Determine the (X, Y) coordinate at the center of the cell enclosing the given text.  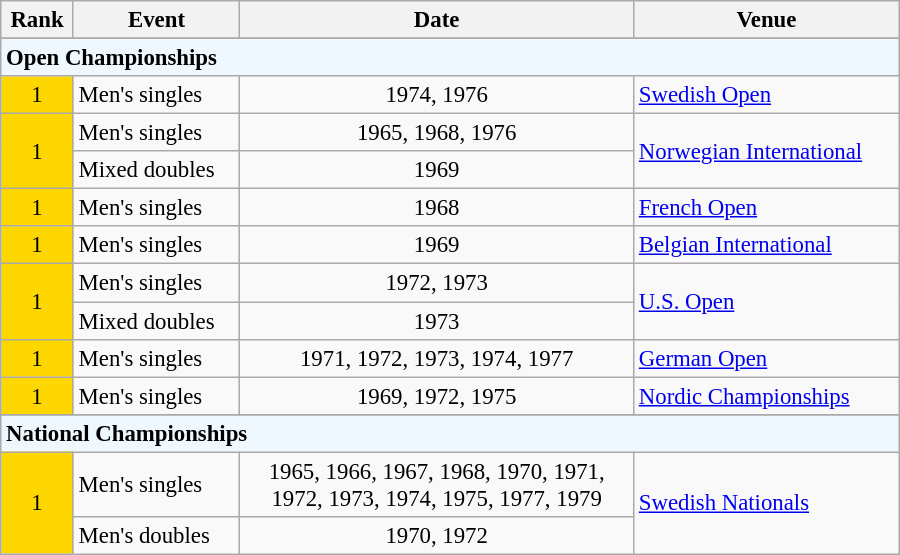
1965, 1968, 1976 (437, 133)
1965, 1966, 1967, 1968, 1970, 1971, 1972, 1973, 1974, 1975, 1977, 1979 (437, 484)
French Open (767, 208)
1974, 1976 (437, 95)
Open Championships (450, 58)
1971, 1972, 1973, 1974, 1977 (437, 358)
Event (156, 20)
1972, 1973 (437, 283)
1970, 1972 (437, 536)
National Championships (450, 433)
German Open (767, 358)
Norwegian International (767, 152)
1973 (437, 321)
Men's doubles (156, 536)
Swedish Open (767, 95)
Nordic Championships (767, 396)
Date (437, 20)
1968 (437, 208)
U.S. Open (767, 302)
Rank (37, 20)
Swedish Nationals (767, 503)
1969, 1972, 1975 (437, 396)
Venue (767, 20)
Belgian International (767, 245)
